Capture the cell that displays the provided text and extract its [x, y] central coordinate. 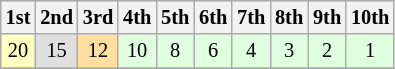
1st [18, 17]
9th [327, 17]
4 [251, 51]
15 [56, 51]
5th [175, 17]
6th [213, 17]
3rd [98, 17]
12 [98, 51]
8th [289, 17]
4th [137, 17]
2 [327, 51]
10th [370, 17]
2nd [56, 17]
7th [251, 17]
3 [289, 51]
20 [18, 51]
8 [175, 51]
6 [213, 51]
1 [370, 51]
10 [137, 51]
